Search for the cell housing the specified text and yield its (x, y) center coordinate. 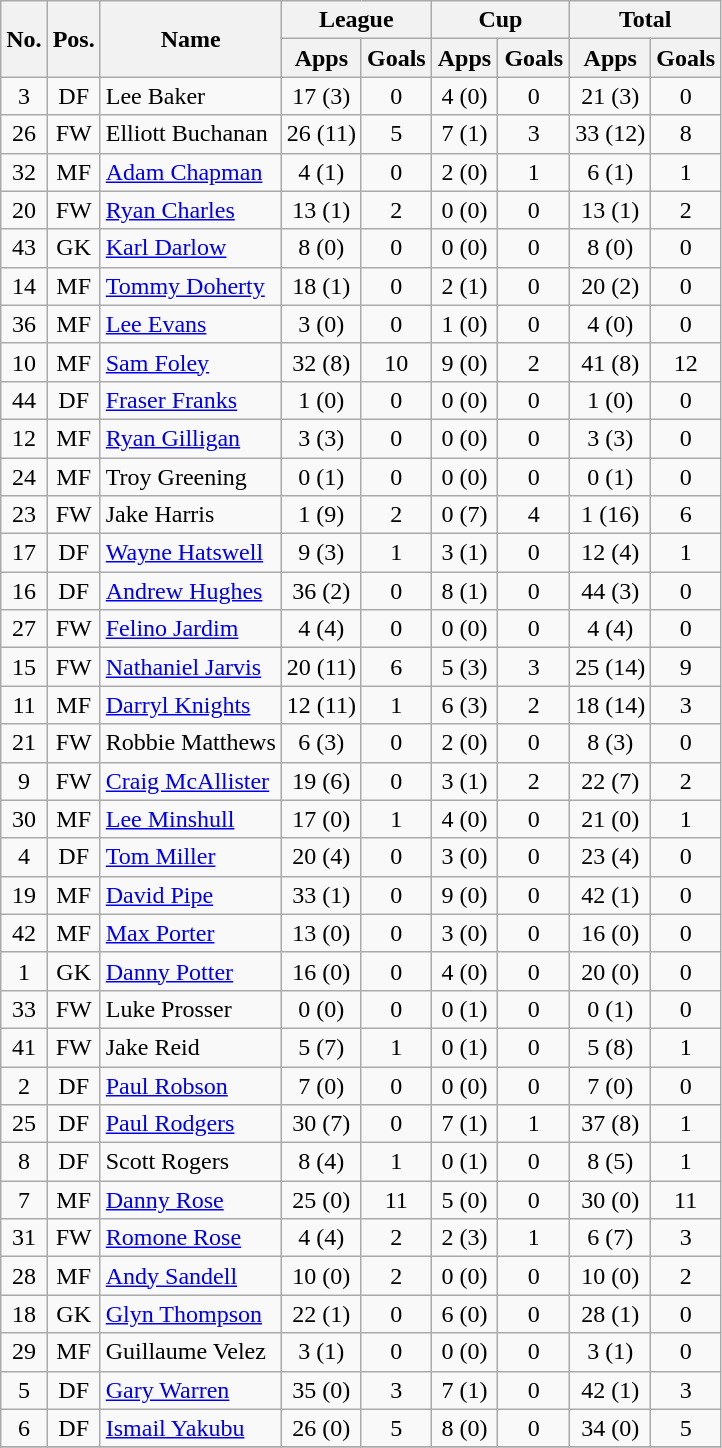
8 (3) (610, 743)
Troy Greening (190, 477)
6 (7) (610, 1238)
Gary Warren (190, 1390)
33 (24, 1009)
43 (24, 248)
26 (11) (321, 134)
2 (3) (464, 1238)
Felino Jardim (190, 629)
32 (8) (321, 362)
13 (0) (321, 933)
League (356, 20)
37 (8) (610, 1124)
41 (24, 1047)
6 (0) (464, 1314)
22 (1) (321, 1314)
David Pipe (190, 895)
Lee Evans (190, 324)
Paul Rodgers (190, 1124)
Total (646, 20)
21 (24, 743)
30 (0) (610, 1200)
20 (11) (321, 667)
1 (9) (321, 515)
20 (4) (321, 857)
17 (0) (321, 819)
21 (0) (610, 819)
Ryan Gilligan (190, 438)
No. (24, 39)
Robbie Matthews (190, 743)
8 (4) (321, 1162)
20 (24, 210)
Tom Miller (190, 857)
18 (1) (321, 286)
24 (24, 477)
Andrew Hughes (190, 591)
Craig McAllister (190, 781)
34 (0) (610, 1428)
Fraser Franks (190, 400)
Max Porter (190, 933)
2 (1) (464, 286)
Adam Chapman (190, 172)
41 (8) (610, 362)
6 (1) (610, 172)
25 (0) (321, 1200)
29 (24, 1352)
31 (24, 1238)
36 (2) (321, 591)
19 (6) (321, 781)
19 (24, 895)
8 (1) (464, 591)
16 (24, 591)
23 (24, 515)
14 (24, 286)
30 (7) (321, 1124)
12 (4) (610, 553)
Jake Reid (190, 1047)
33 (12) (610, 134)
44 (24, 400)
Pos. (74, 39)
Lee Baker (190, 96)
Nathaniel Jarvis (190, 667)
26 (0) (321, 1428)
Sam Foley (190, 362)
Andy Sandell (190, 1276)
Jake Harris (190, 515)
1 (16) (610, 515)
20 (2) (610, 286)
5 (7) (321, 1047)
Name (190, 39)
18 (14) (610, 705)
Romone Rose (190, 1238)
26 (24, 134)
20 (0) (610, 971)
18 (24, 1314)
Danny Potter (190, 971)
Luke Prosser (190, 1009)
15 (24, 667)
35 (0) (321, 1390)
25 (14) (610, 667)
Danny Rose (190, 1200)
9 (3) (321, 553)
17 (24, 553)
23 (4) (610, 857)
4 (1) (321, 172)
28 (1) (610, 1314)
44 (3) (610, 591)
36 (24, 324)
33 (1) (321, 895)
17 (3) (321, 96)
5 (8) (610, 1047)
Scott Rogers (190, 1162)
25 (24, 1124)
5 (3) (464, 667)
Glyn Thompson (190, 1314)
12 (11) (321, 705)
30 (24, 819)
Wayne Hatswell (190, 553)
Ismail Yakubu (190, 1428)
32 (24, 172)
0 (7) (464, 515)
Lee Minshull (190, 819)
Tommy Doherty (190, 286)
22 (7) (610, 781)
Cup (500, 20)
27 (24, 629)
5 (0) (464, 1200)
8 (5) (610, 1162)
Karl Darlow (190, 248)
21 (3) (610, 96)
Ryan Charles (190, 210)
Darryl Knights (190, 705)
Elliott Buchanan (190, 134)
42 (24, 933)
7 (24, 1200)
28 (24, 1276)
Paul Robson (190, 1085)
Guillaume Velez (190, 1352)
